For the text-containing cell, return its midpoint in (x, y) coordinate format. 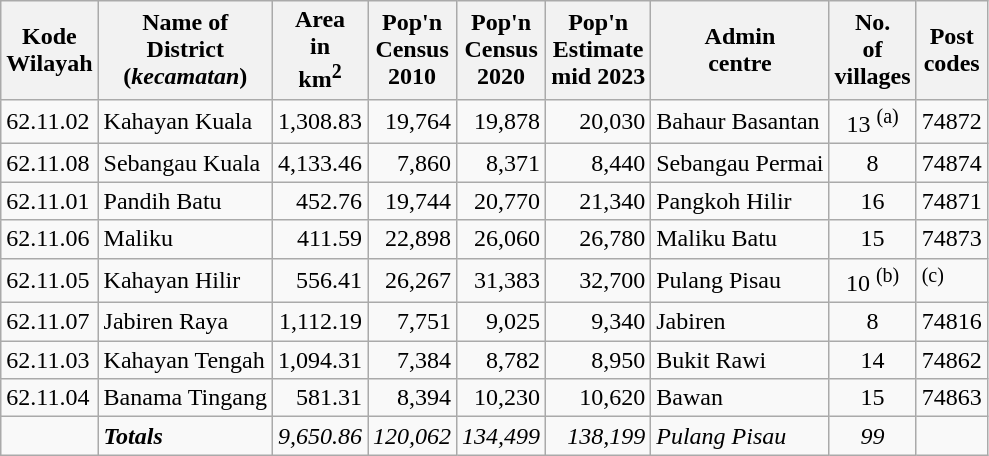
9,340 (598, 322)
26,060 (502, 239)
74874 (952, 163)
Pangkoh Hilir (740, 201)
Kahayan Tengah (185, 360)
10,230 (502, 398)
Maliku Batu (740, 239)
74873 (952, 239)
62.11.03 (50, 360)
62.11.04 (50, 398)
13 (a) (872, 122)
22,898 (412, 239)
581.31 (320, 398)
8,950 (598, 360)
Pop'nCensus2020 (502, 50)
14 (872, 360)
9,025 (502, 322)
99 (872, 436)
138,199 (598, 436)
62.11.06 (50, 239)
7,860 (412, 163)
7,751 (412, 322)
452.76 (320, 201)
Sebangau Permai (740, 163)
Pop'nEstimatemid 2023 (598, 50)
74862 (952, 360)
1,308.83 (320, 122)
Name ofDistrict(kecamatan) (185, 50)
Admincentre (740, 50)
Pop'nCensus2010 (412, 50)
Maliku (185, 239)
(c) (952, 280)
Banama Tingang (185, 398)
62.11.08 (50, 163)
9,650.86 (320, 436)
7,384 (412, 360)
Bahaur Basantan (740, 122)
26,780 (598, 239)
Jabiren (740, 322)
Kode Wilayah (50, 50)
411.59 (320, 239)
Bukit Rawi (740, 360)
1,112.19 (320, 322)
62.11.07 (50, 322)
Pandih Batu (185, 201)
31,383 (502, 280)
74816 (952, 322)
Kahayan Hilir (185, 280)
62.11.01 (50, 201)
120,062 (412, 436)
4,133.46 (320, 163)
Sebangau Kuala (185, 163)
10,620 (598, 398)
19,744 (412, 201)
134,499 (502, 436)
8,440 (598, 163)
10 (b) (872, 280)
32,700 (598, 280)
1,094.31 (320, 360)
21,340 (598, 201)
Totals (185, 436)
8,782 (502, 360)
74863 (952, 398)
Area inkm2 (320, 50)
20,030 (598, 122)
16 (872, 201)
20,770 (502, 201)
No.ofvillages (872, 50)
19,764 (412, 122)
74872 (952, 122)
26,267 (412, 280)
Jabiren Raya (185, 322)
19,878 (502, 122)
Postcodes (952, 50)
62.11.02 (50, 122)
62.11.05 (50, 280)
8,371 (502, 163)
Kahayan Kuala (185, 122)
556.41 (320, 280)
Bawan (740, 398)
8,394 (412, 398)
74871 (952, 201)
